Identify which cell holds the provided text, then report its [X, Y] central coordinate. 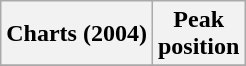
Charts (2004) [77, 34]
Peakposition [198, 34]
